Find where the given text appears and provide that cell's center as [X, Y] coordinate. 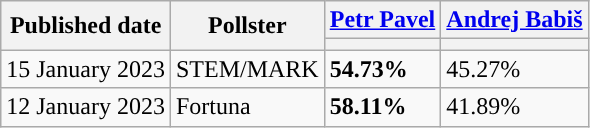
58.11% [382, 107]
Petr Pavel [382, 20]
Pollster [247, 26]
12 January 2023 [86, 107]
Andrej Babiš [514, 20]
54.73% [382, 69]
STEM/MARK [247, 69]
15 January 2023 [86, 69]
Published date [86, 26]
45.27% [514, 69]
41.89% [514, 107]
Fortuna [247, 107]
